Output the (x, y) coordinate of the center of the cell containing the given text.  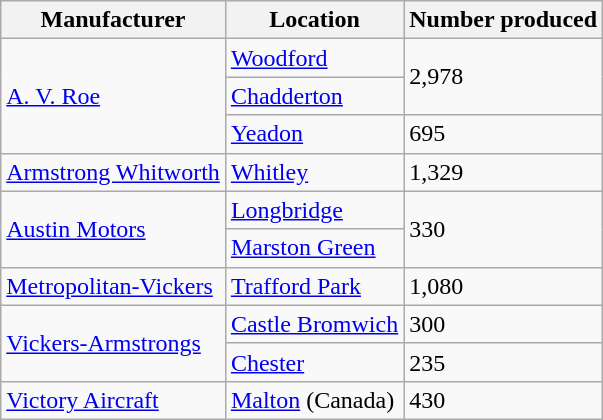
2,978 (504, 77)
Manufacturer (114, 20)
Longbridge (314, 210)
Chadderton (314, 96)
1,080 (504, 286)
Location (314, 20)
430 (504, 400)
Yeadon (314, 134)
235 (504, 362)
Malton (Canada) (314, 400)
695 (504, 134)
Number produced (504, 20)
Castle Bromwich (314, 324)
Marston Green (314, 248)
Whitley (314, 172)
Armstrong Whitworth (114, 172)
330 (504, 229)
Trafford Park (314, 286)
Vickers-Armstrongs (114, 343)
300 (504, 324)
Woodford (314, 58)
1,329 (504, 172)
A. V. Roe (114, 96)
Victory Aircraft (114, 400)
Chester (314, 362)
Austin Motors (114, 229)
Metropolitan-Vickers (114, 286)
